Locate the cell with the specified text and output its (x, y) center coordinate. 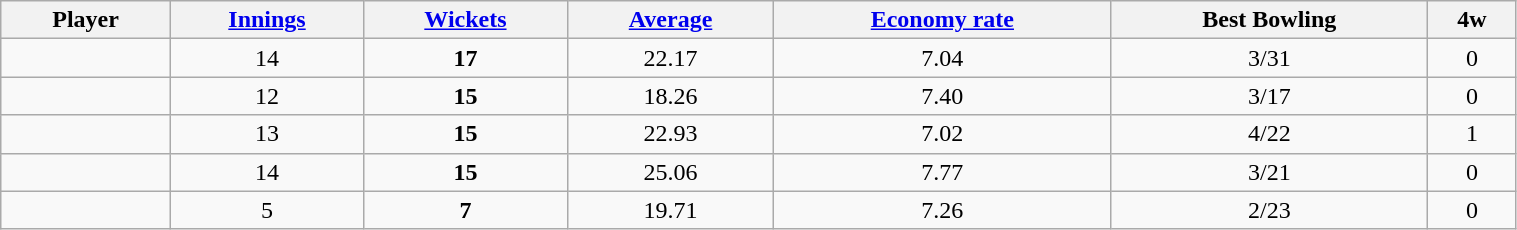
2/23 (1270, 210)
19.71 (670, 210)
5 (266, 210)
22.17 (670, 58)
17 (466, 58)
3/17 (1270, 96)
3/31 (1270, 58)
Innings (266, 20)
7 (466, 210)
22.93 (670, 134)
Average (670, 20)
13 (266, 134)
7.77 (942, 172)
Best Bowling (1270, 20)
7.26 (942, 210)
Wickets (466, 20)
4w (1472, 20)
Economy rate (942, 20)
7.04 (942, 58)
4/22 (1270, 134)
7.02 (942, 134)
3/21 (1270, 172)
7.40 (942, 96)
12 (266, 96)
25.06 (670, 172)
Player (86, 20)
18.26 (670, 96)
1 (1472, 134)
